For the text-containing cell, return its midpoint in (X, Y) coordinate format. 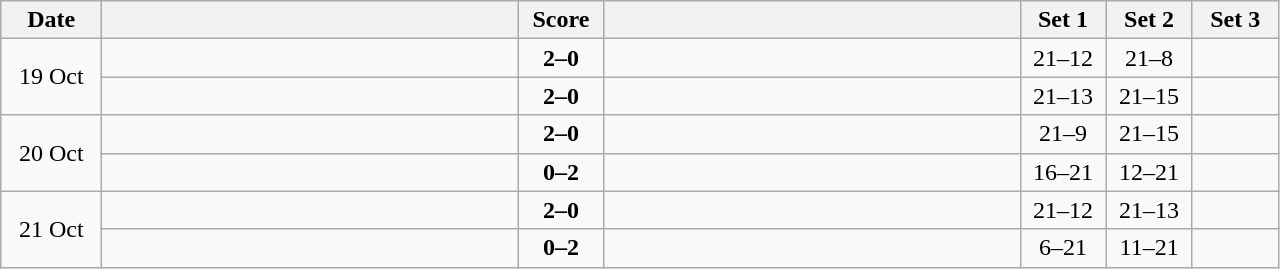
Set 2 (1149, 20)
21–9 (1063, 134)
Set 3 (1235, 20)
20 Oct (52, 153)
11–21 (1149, 248)
Set 1 (1063, 20)
12–21 (1149, 172)
Score (561, 20)
21–8 (1149, 58)
6–21 (1063, 248)
Date (52, 20)
21 Oct (52, 229)
16–21 (1063, 172)
19 Oct (52, 77)
